Extract the [X, Y] coordinate from the center of the cell holding the provided text.  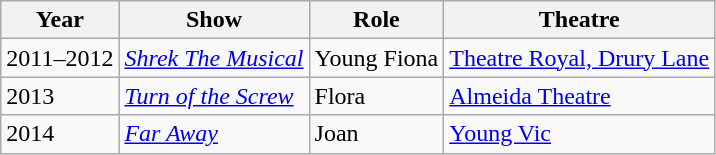
Young Fiona [376, 58]
Role [376, 20]
2011–2012 [60, 58]
Almeida Theatre [580, 96]
Flora [376, 96]
2014 [60, 134]
2013 [60, 96]
Theatre Royal, Drury Lane [580, 58]
Turn of the Screw [214, 96]
Joan [376, 134]
Show [214, 20]
Theatre [580, 20]
Shrek The Musical [214, 58]
Year [60, 20]
Young Vic [580, 134]
Far Away [214, 134]
